For the text-containing cell, return its midpoint in (X, Y) coordinate format. 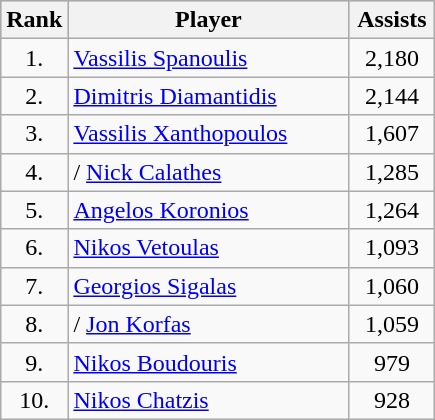
1,607 (392, 134)
/ Jon Korfas (208, 324)
2. (34, 96)
928 (392, 400)
8. (34, 324)
Player (208, 20)
979 (392, 362)
6. (34, 248)
2,180 (392, 58)
Assists (392, 20)
4. (34, 172)
1,264 (392, 210)
1,093 (392, 248)
Nikos Boudouris (208, 362)
Vassilis Xanthopoulos (208, 134)
/ Nick Calathes (208, 172)
2,144 (392, 96)
5. (34, 210)
Georgios Sigalas (208, 286)
3. (34, 134)
Angelos Koronios (208, 210)
1,285 (392, 172)
Nikos Vetoulas (208, 248)
9. (34, 362)
7. (34, 286)
Dimitris Diamantidis (208, 96)
Rank (34, 20)
1,060 (392, 286)
Vassilis Spanoulis (208, 58)
Nikos Chatzis (208, 400)
10. (34, 400)
1. (34, 58)
1,059 (392, 324)
